Capture the cell that displays the provided text and extract its (x, y) central coordinate. 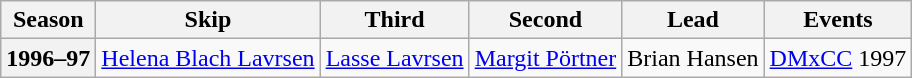
Third (394, 20)
Helena Blach Lavrsen (208, 58)
Events (838, 20)
DMxCC 1997 (838, 58)
Brian Hansen (693, 58)
Lasse Lavrsen (394, 58)
Skip (208, 20)
Lead (693, 20)
Second (546, 20)
Margit Pörtner (546, 58)
1996–97 (48, 58)
Season (48, 20)
